Detect which cell encompasses the target text, then output its [X, Y] center coordinate. 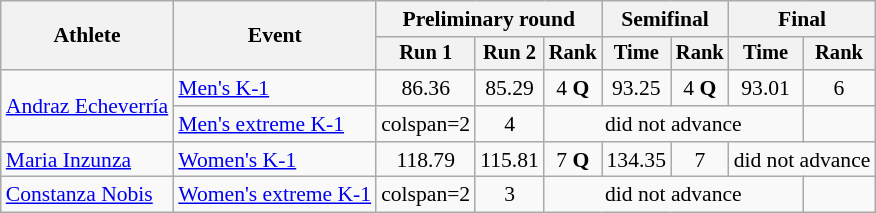
Constanza Nobis [88, 195]
Men's extreme K-1 [274, 124]
Women's K-1 [274, 160]
93.01 [766, 88]
6 [840, 88]
86.36 [426, 88]
93.25 [636, 88]
115.81 [510, 160]
Run 2 [510, 54]
7 Q [573, 160]
85.29 [510, 88]
Final [802, 19]
Semifinal [666, 19]
4 [510, 124]
Women's extreme K-1 [274, 195]
Maria Inzunza [88, 160]
7 [700, 160]
Andraz Echeverría [88, 106]
3 [510, 195]
Event [274, 36]
Athlete [88, 36]
118.79 [426, 160]
Run 1 [426, 54]
134.35 [636, 160]
Men's K-1 [274, 88]
Preliminary round [488, 19]
